Determine the [X, Y] coordinate at the center of the cell enclosing the given text.  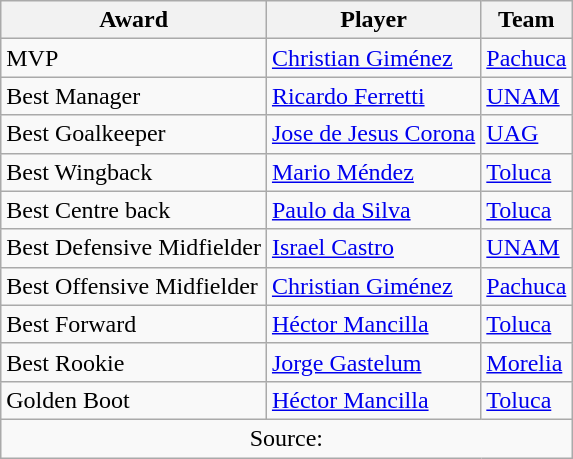
Golden Boot [134, 400]
Best Wingback [134, 172]
Team [526, 20]
Best Rookie [134, 362]
MVP [134, 58]
Source: [286, 438]
Award [134, 20]
Morelia [526, 362]
Best Centre back [134, 210]
Best Offensive Midfielder [134, 286]
Ricardo Ferretti [373, 96]
Best Forward [134, 324]
Jose de Jesus Corona [373, 134]
Jorge Gastelum [373, 362]
Best Defensive Midfielder [134, 248]
Best Manager [134, 96]
UAG [526, 134]
Mario Méndez [373, 172]
Paulo da Silva [373, 210]
Israel Castro [373, 248]
Player [373, 20]
Best Goalkeeper [134, 134]
